Capture the cell that displays the provided text and extract its (x, y) central coordinate. 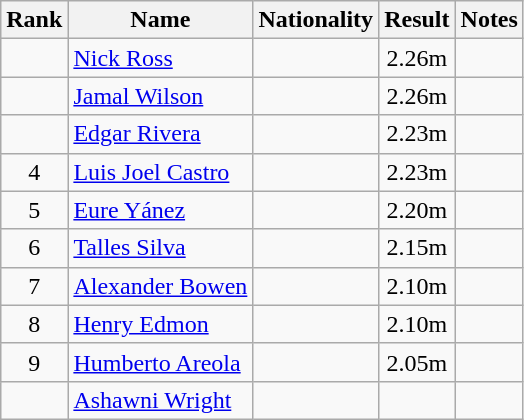
Rank (34, 20)
Talles Silva (160, 248)
6 (34, 248)
Result (417, 20)
5 (34, 210)
9 (34, 362)
Eure Yánez (160, 210)
Humberto Areola (160, 362)
Jamal Wilson (160, 96)
2.05m (417, 362)
Henry Edmon (160, 324)
Name (160, 20)
Alexander Bowen (160, 286)
7 (34, 286)
4 (34, 172)
Nationality (316, 20)
8 (34, 324)
2.20m (417, 210)
Luis Joel Castro (160, 172)
Nick Ross (160, 58)
Ashawni Wright (160, 400)
2.15m (417, 248)
Notes (489, 20)
Edgar Rivera (160, 134)
